Detect which cell encompasses the target text, then output its [x, y] center coordinate. 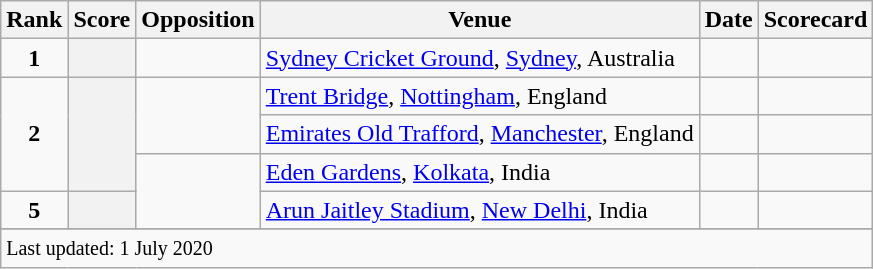
Last updated: 1 July 2020 [437, 248]
Rank [34, 20]
Scorecard [816, 20]
Opposition [198, 20]
1 [34, 58]
Emirates Old Trafford, Manchester, England [480, 134]
Venue [480, 20]
Score [102, 20]
Eden Gardens, Kolkata, India [480, 172]
Arun Jaitley Stadium, New Delhi, India [480, 210]
Sydney Cricket Ground, Sydney, Australia [480, 58]
Date [728, 20]
5 [34, 210]
Trent Bridge, Nottingham, England [480, 96]
2 [34, 134]
